Search for the cell housing the specified text and yield its [X, Y] center coordinate. 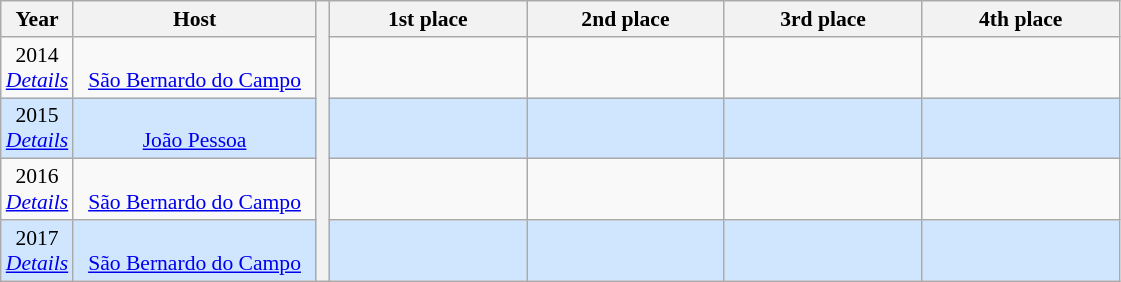
2015Details [37, 128]
2016Details [37, 190]
Host [194, 19]
João Pessoa [194, 128]
2014Details [37, 68]
4th place [1021, 19]
2017Details [37, 250]
1st place [428, 19]
3rd place [823, 19]
Year [37, 19]
2nd place [626, 19]
